Search for the cell housing the specified text and yield its (x, y) center coordinate. 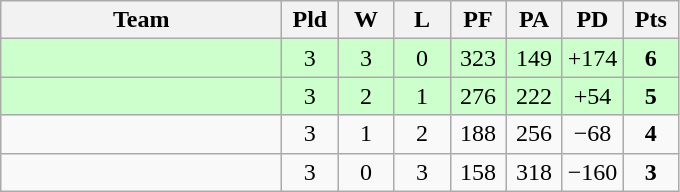
Pts (651, 20)
Pld (310, 20)
+174 (592, 58)
PF (478, 20)
PA (534, 20)
222 (534, 96)
323 (478, 58)
318 (534, 172)
W (366, 20)
158 (478, 172)
149 (534, 58)
188 (478, 134)
+54 (592, 96)
256 (534, 134)
−160 (592, 172)
−68 (592, 134)
Team (142, 20)
276 (478, 96)
PD (592, 20)
4 (651, 134)
6 (651, 58)
5 (651, 96)
L (422, 20)
